Search for the cell housing the specified text and yield its [X, Y] center coordinate. 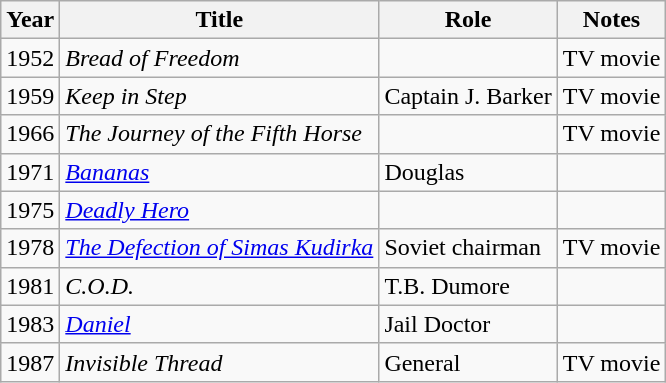
Title [220, 20]
1981 [30, 286]
The Journey of the Fifth Horse [220, 134]
The Defection of Simas Kudirka [220, 248]
Jail Doctor [468, 324]
Bread of Freedom [220, 58]
1987 [30, 362]
General [468, 362]
Captain J. Barker [468, 96]
1971 [30, 172]
C.O.D. [220, 286]
1983 [30, 324]
Invisible Thread [220, 362]
1978 [30, 248]
1952 [30, 58]
Daniel [220, 324]
Soviet chairman [468, 248]
1959 [30, 96]
Keep in Step [220, 96]
Year [30, 20]
Douglas [468, 172]
Notes [612, 20]
T.B. Dumore [468, 286]
1966 [30, 134]
Deadly Hero [220, 210]
Role [468, 20]
1975 [30, 210]
Bananas [220, 172]
